Search for the cell housing the specified text and yield its (x, y) center coordinate. 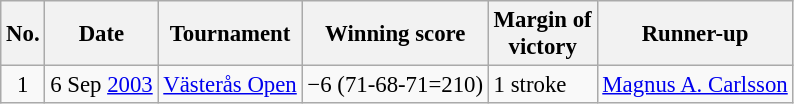
No. (23, 34)
−6 (71-68-71=210) (395, 85)
1 stroke (542, 85)
Västerås Open (230, 85)
Winning score (395, 34)
Tournament (230, 34)
Date (102, 34)
6 Sep 2003 (102, 85)
Magnus A. Carlsson (695, 85)
Runner-up (695, 34)
1 (23, 85)
Margin ofvictory (542, 34)
